Detect which cell encompasses the target text, then output its [x, y] center coordinate. 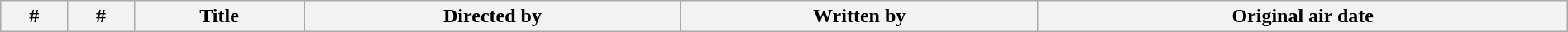
Title [218, 16]
Directed by [493, 16]
Written by [859, 16]
Original air date [1303, 16]
